For the text-containing cell, return its midpoint in [x, y] coordinate format. 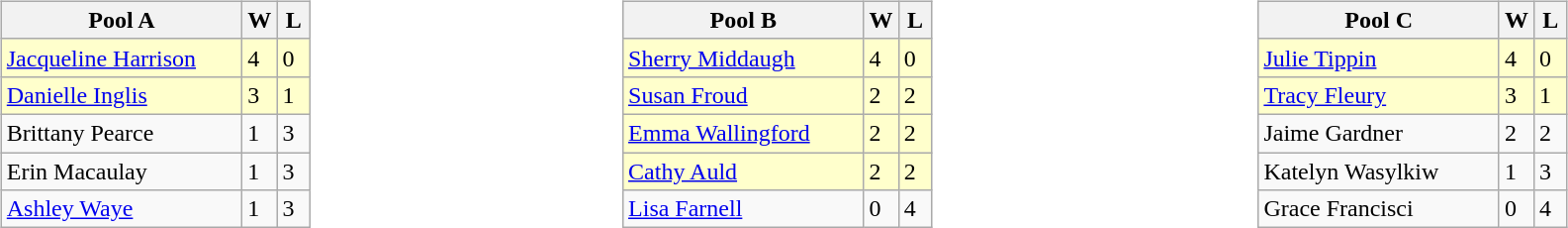
Lisa Farnell [744, 209]
Pool B [744, 20]
Grace Francisci [1379, 209]
Erin Macaulay [122, 171]
Pool C [1379, 20]
Cathy Auld [744, 171]
Sherry Middaugh [744, 57]
Ashley Waye [122, 209]
Danielle Inglis [122, 95]
Tracy Fleury [1379, 95]
Katelyn Wasylkiw [1379, 171]
Julie Tippin [1379, 57]
Susan Froud [744, 95]
Pool A [122, 20]
Jaime Gardner [1379, 133]
Jacqueline Harrison [122, 57]
Brittany Pearce [122, 133]
Emma Wallingford [744, 133]
